Determine the (X, Y) coordinate at the center of the cell enclosing the given text.  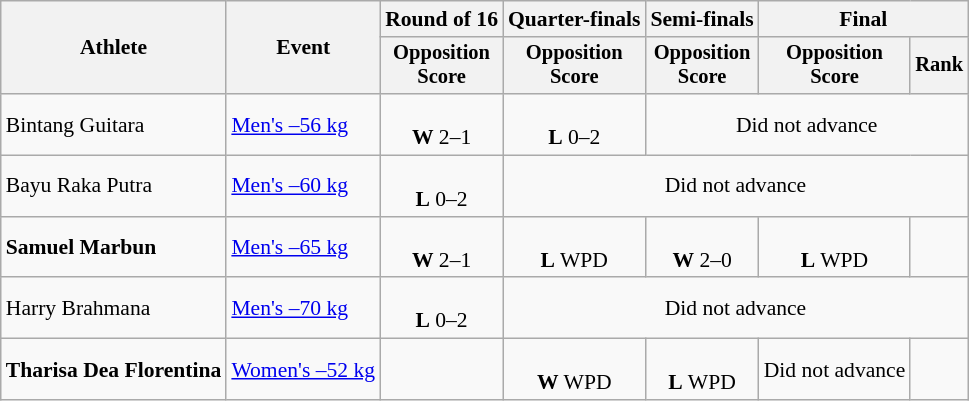
Rank (939, 66)
Harry Brahmana (114, 308)
Tharisa Dea Florentina (114, 370)
Athlete (114, 48)
Semi-finals (702, 19)
Round of 16 (442, 19)
Men's –56 kg (303, 124)
Event (303, 48)
Men's –70 kg (303, 308)
W 2–0 (702, 248)
Bintang Guitara (114, 124)
Quarter-finals (574, 19)
Men's –65 kg (303, 248)
Bayu Raka Putra (114, 186)
Samuel Marbun (114, 248)
W WPD (574, 370)
Final (864, 19)
Men's –60 kg (303, 186)
Women's –52 kg (303, 370)
